Detect which cell encompasses the target text, then output its [x, y] center coordinate. 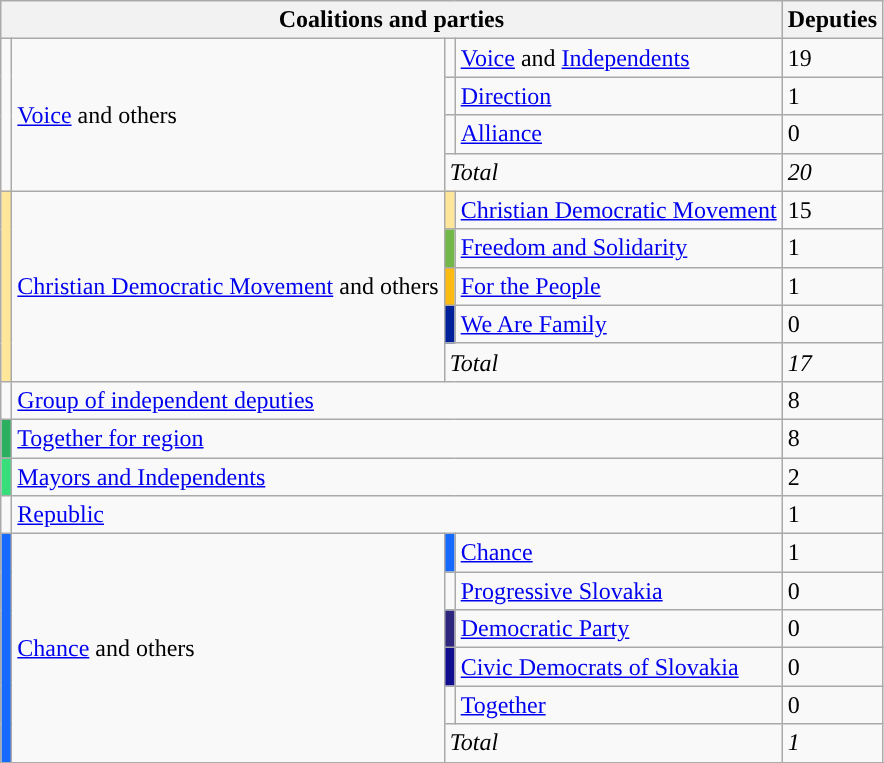
19 [832, 58]
Alliance [618, 134]
Democratic Party [618, 629]
Republic [397, 515]
20 [832, 172]
17 [832, 362]
Together for region [397, 438]
Progressive Slovakia [618, 591]
Group of independent deputies [397, 400]
For the People [618, 286]
Voice and others [228, 115]
Chance and others [228, 648]
Coalitions and parties [392, 20]
2 [832, 477]
Christian Democratic Movement [618, 210]
Deputies [832, 20]
Chance [618, 553]
Freedom and Solidarity [618, 248]
Civic Democrats of Slovakia [618, 667]
Mayors and Independents [397, 477]
Christian Democratic Movement and others [228, 286]
We Are Family [618, 324]
15 [832, 210]
Together [618, 705]
Direction [618, 96]
Voice and Independents [618, 58]
